Pinpoint the cell where the given text exists, returning its [x, y] midpoint coordinate. 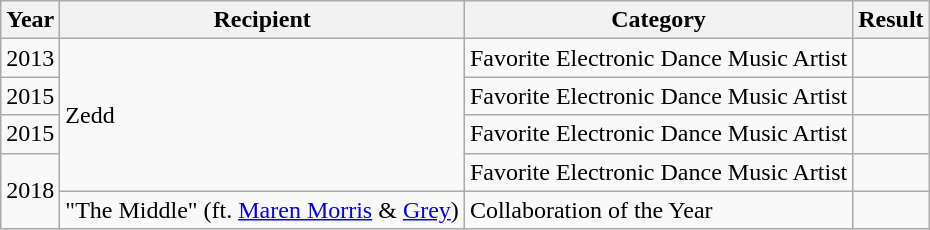
Category [658, 20]
Year [30, 20]
Collaboration of the Year [658, 210]
Zedd [262, 115]
2013 [30, 58]
2018 [30, 191]
Recipient [262, 20]
Result [891, 20]
"The Middle" (ft. Maren Morris & Grey) [262, 210]
